Provide the (X, Y) coordinate of the cell's center where the given text is located.  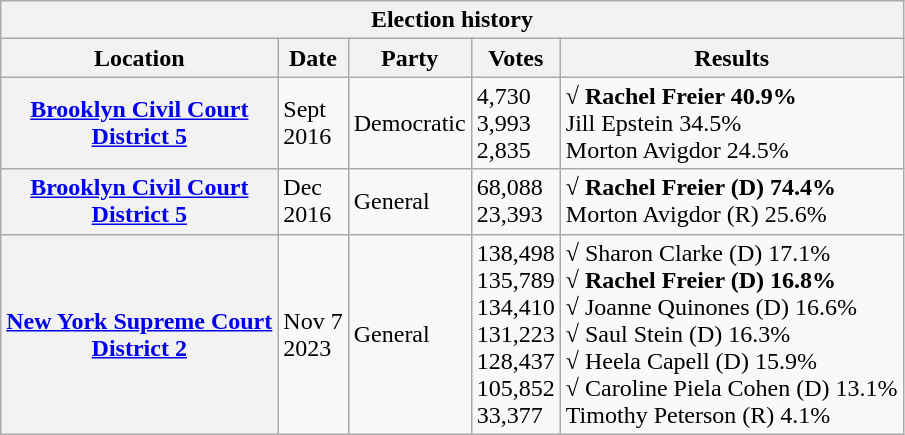
Results (732, 58)
138,498 135,789 134,410 131,223 128,437 105,852 33,377 (516, 334)
Dec2016 (313, 202)
Election history (452, 20)
Party (410, 58)
Democratic (410, 123)
New York Supreme CourtDistrict 2 (140, 334)
Date (313, 58)
68,08823,393 (516, 202)
√ Rachel Freier 40.9%Jill Epstein 34.5%Morton Avigdor 24.5% (732, 123)
4,7303,9932,835 (516, 123)
√ Rachel Freier (D) 74.4%Morton Avigdor (R) 25.6% (732, 202)
Nov 72023 (313, 334)
Votes (516, 58)
Location (140, 58)
Sept2016 (313, 123)
